Determine the [X, Y] coordinate at the center of the cell enclosing the given text.  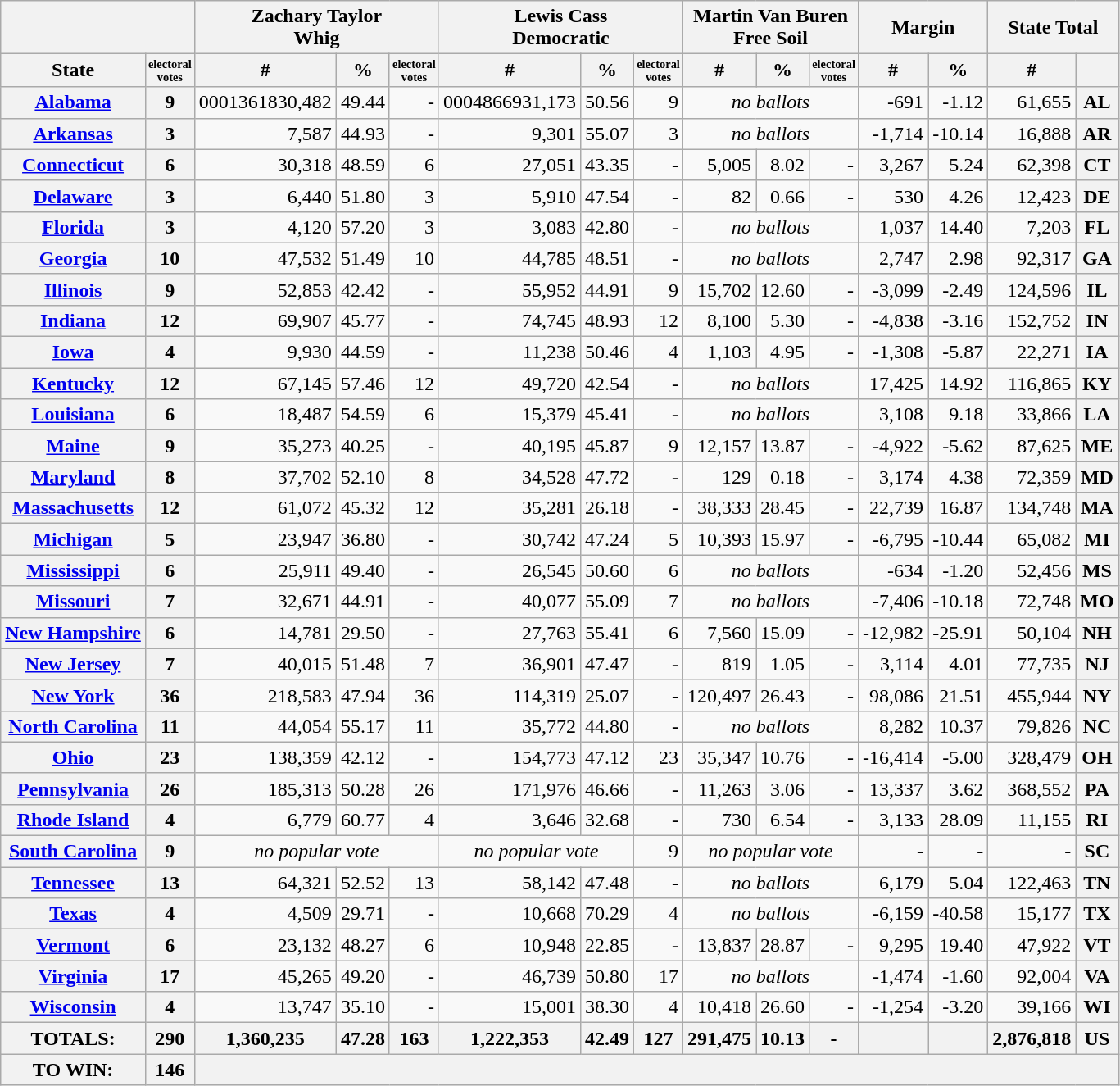
87,625 [1032, 446]
35,281 [510, 508]
3,267 [893, 165]
9,301 [510, 134]
AR [1097, 134]
47.47 [606, 664]
47,532 [265, 258]
MA [1097, 508]
1,103 [719, 352]
29.50 [362, 633]
16,888 [1032, 134]
52.52 [362, 883]
FL [1097, 227]
40.25 [362, 446]
4.38 [959, 477]
13,837 [719, 945]
26.60 [783, 1007]
0.18 [783, 477]
3.06 [783, 788]
34,528 [510, 477]
218,583 [265, 695]
8,100 [719, 320]
38.30 [606, 1007]
Margin [923, 28]
52,456 [1032, 570]
NH [1097, 633]
30,742 [510, 539]
-40.58 [959, 914]
Alabama [74, 102]
-12,982 [893, 633]
22,271 [1032, 352]
138,359 [265, 757]
5.30 [783, 320]
New Jersey [74, 664]
51.49 [362, 258]
Kentucky [74, 384]
-1.20 [959, 570]
14,781 [265, 633]
-10.44 [959, 539]
18,487 [265, 415]
58,142 [510, 883]
44,785 [510, 258]
2,876,818 [1032, 1038]
-3.16 [959, 320]
120,497 [719, 695]
-10.14 [959, 134]
27,051 [510, 165]
13,337 [893, 788]
4,120 [265, 227]
4,509 [265, 914]
NY [1097, 695]
44.93 [362, 134]
55.41 [606, 633]
368,552 [1032, 788]
52.10 [362, 477]
15,001 [510, 1007]
22,739 [893, 508]
RI [1097, 820]
32.68 [606, 820]
TX [1097, 914]
Mississippi [74, 570]
MD [1097, 477]
530 [893, 196]
47.54 [606, 196]
5,005 [719, 165]
25.07 [606, 695]
25,911 [265, 570]
40,015 [265, 664]
98,086 [893, 695]
5,910 [510, 196]
129 [719, 477]
Texas [74, 914]
Florida [74, 227]
48.93 [606, 320]
-25.91 [959, 633]
TN [1097, 883]
Georgia [74, 258]
35,772 [510, 726]
Wisconsin [74, 1007]
Vermont [74, 945]
28.87 [783, 945]
819 [719, 664]
-16,414 [893, 757]
-4,838 [893, 320]
11,238 [510, 352]
AL [1097, 102]
35.10 [362, 1007]
47.94 [362, 695]
42.54 [606, 384]
-1.12 [959, 102]
Delaware [74, 196]
61,072 [265, 508]
49.20 [362, 976]
45.77 [362, 320]
57.46 [362, 384]
13.87 [783, 446]
50.28 [362, 788]
-2.49 [959, 289]
291,475 [719, 1038]
1,037 [893, 227]
328,479 [1032, 757]
-3.20 [959, 1007]
43.35 [606, 165]
TO WIN: [74, 1070]
10.76 [783, 757]
15,702 [719, 289]
10,393 [719, 539]
6,440 [265, 196]
Indiana [74, 320]
455,944 [1032, 695]
32,671 [265, 602]
Illinois [74, 289]
-7,406 [893, 602]
9.18 [959, 415]
57.20 [362, 227]
11,155 [1032, 820]
15.09 [783, 633]
44,054 [265, 726]
-6,795 [893, 539]
0004866931,173 [510, 102]
MS [1097, 570]
35,273 [265, 446]
27,763 [510, 633]
49,720 [510, 384]
3,174 [893, 477]
52,853 [265, 289]
14.40 [959, 227]
US [1097, 1038]
42.80 [606, 227]
10.37 [959, 726]
NC [1097, 726]
79,826 [1032, 726]
72,748 [1032, 602]
KY [1097, 384]
23,132 [265, 945]
92,004 [1032, 976]
17,425 [893, 384]
46.66 [606, 788]
55,952 [510, 289]
South Carolina [74, 852]
Arkansas [74, 134]
Virginia [74, 976]
5.04 [959, 883]
1,222,353 [510, 1038]
Pennsylvania [74, 788]
Louisiana [74, 415]
64,321 [265, 883]
47.72 [606, 477]
-1,308 [893, 352]
50.80 [606, 976]
39,166 [1032, 1007]
134,748 [1032, 508]
7,560 [719, 633]
6,779 [265, 820]
-691 [893, 102]
185,313 [265, 788]
7,587 [265, 134]
29.71 [362, 914]
50,104 [1032, 633]
40,077 [510, 602]
55.07 [606, 134]
NJ [1097, 664]
IA [1097, 352]
50.46 [606, 352]
-1,714 [893, 134]
3,108 [893, 415]
OH [1097, 757]
48.59 [362, 165]
-5.87 [959, 352]
Michigan [74, 539]
0.66 [783, 196]
51.48 [362, 664]
28.09 [959, 820]
124,596 [1032, 289]
12.60 [783, 289]
10.13 [783, 1038]
171,976 [510, 788]
10,668 [510, 914]
13,747 [265, 1007]
10,948 [510, 945]
47.24 [606, 539]
42.12 [362, 757]
GA [1097, 258]
Lewis CassDemocratic [560, 28]
54.59 [362, 415]
-4,922 [893, 446]
1.05 [783, 664]
36.80 [362, 539]
60.77 [362, 820]
15.97 [783, 539]
49.44 [362, 102]
-10.18 [959, 602]
-1.60 [959, 976]
Iowa [74, 352]
49.40 [362, 570]
42.49 [606, 1038]
127 [659, 1038]
116,865 [1032, 384]
3,646 [510, 820]
Missouri [74, 602]
9,295 [893, 945]
-5.00 [959, 757]
New Hampshire [74, 633]
44.59 [362, 352]
1,360,235 [265, 1038]
47.48 [606, 883]
2,747 [893, 258]
IL [1097, 289]
26.18 [606, 508]
6.54 [783, 820]
Martin Van BurenFree Soil [770, 28]
50.56 [606, 102]
Ohio [74, 757]
51.80 [362, 196]
44.80 [606, 726]
8.02 [783, 165]
19.40 [959, 945]
3,114 [893, 664]
48.27 [362, 945]
62,398 [1032, 165]
MO [1097, 602]
11,263 [719, 788]
MI [1097, 539]
61,655 [1032, 102]
12,157 [719, 446]
3.62 [959, 788]
35,347 [719, 757]
45.41 [606, 415]
-1,254 [893, 1007]
-5.62 [959, 446]
-6,159 [893, 914]
122,463 [1032, 883]
LA [1097, 415]
82 [719, 196]
North Carolina [74, 726]
65,082 [1032, 539]
WI [1097, 1007]
SC [1097, 852]
4.95 [783, 352]
7,203 [1032, 227]
5.24 [959, 165]
38,333 [719, 508]
PA [1097, 788]
ME [1097, 446]
-634 [893, 570]
47.12 [606, 757]
4.01 [959, 664]
33,866 [1032, 415]
Massachusetts [74, 508]
8,282 [893, 726]
IN [1097, 320]
45,265 [265, 976]
Maine [74, 446]
6,179 [893, 883]
Connecticut [74, 165]
Zachary TaylorWhig [316, 28]
23,947 [265, 539]
26,545 [510, 570]
72,359 [1032, 477]
15,379 [510, 415]
2.98 [959, 258]
70.29 [606, 914]
4.26 [959, 196]
74,745 [510, 320]
14.92 [959, 384]
10,418 [719, 1007]
3,133 [893, 820]
State [74, 70]
21.51 [959, 695]
Rhode Island [74, 820]
New York [74, 695]
State Total [1054, 28]
50.60 [606, 570]
55.17 [362, 726]
45.32 [362, 508]
47,922 [1032, 945]
45.87 [606, 446]
42.42 [362, 289]
0001361830,482 [265, 102]
CT [1097, 165]
TOTALS: [74, 1038]
22.85 [606, 945]
Tennessee [74, 883]
46,739 [510, 976]
69,907 [265, 320]
163 [414, 1038]
Maryland [74, 477]
40,195 [510, 446]
16.87 [959, 508]
154,773 [510, 757]
12,423 [1032, 196]
730 [719, 820]
15,177 [1032, 914]
DE [1097, 196]
-1,474 [893, 976]
36,901 [510, 664]
290 [170, 1038]
48.51 [606, 258]
VA [1097, 976]
-3,099 [893, 289]
30,318 [265, 165]
67,145 [265, 384]
3,083 [510, 227]
152,752 [1032, 320]
114,319 [510, 695]
28.45 [783, 508]
47.28 [362, 1038]
26.43 [783, 695]
VT [1097, 945]
37,702 [265, 477]
55.09 [606, 602]
92,317 [1032, 258]
9,930 [265, 352]
77,735 [1032, 664]
146 [170, 1070]
